Extract the [X, Y] coordinate from the center of the cell holding the provided text.  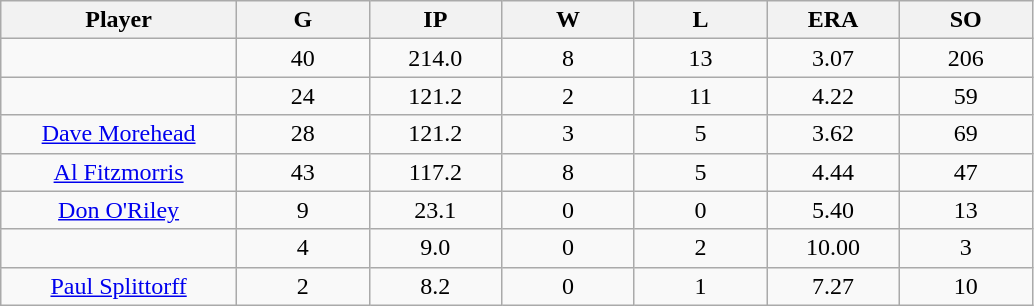
4.22 [834, 96]
10.00 [834, 248]
Don O'Riley [119, 210]
23.1 [436, 210]
59 [966, 96]
3.62 [834, 134]
3.07 [834, 58]
4 [302, 248]
10 [966, 286]
G [302, 20]
1 [700, 286]
69 [966, 134]
40 [302, 58]
Dave Morehead [119, 134]
8.2 [436, 286]
24 [302, 96]
9.0 [436, 248]
28 [302, 134]
43 [302, 172]
214.0 [436, 58]
9 [302, 210]
SO [966, 20]
4.44 [834, 172]
W [568, 20]
IP [436, 20]
206 [966, 58]
Player [119, 20]
11 [700, 96]
ERA [834, 20]
7.27 [834, 286]
5.40 [834, 210]
L [700, 20]
Al Fitzmorris [119, 172]
47 [966, 172]
Paul Splittorff [119, 286]
117.2 [436, 172]
